Scan for the cell matching the given text and deliver its [x, y] coordinate at center. 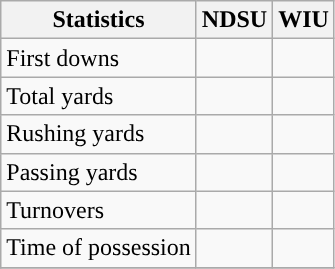
NDSU [234, 20]
Rushing yards [99, 134]
Passing yards [99, 172]
WIU [304, 20]
Statistics [99, 20]
Turnovers [99, 210]
Time of possession [99, 248]
First downs [99, 58]
Total yards [99, 96]
